Return the (X, Y) coordinate for the center point of the cell that contains the specified text.  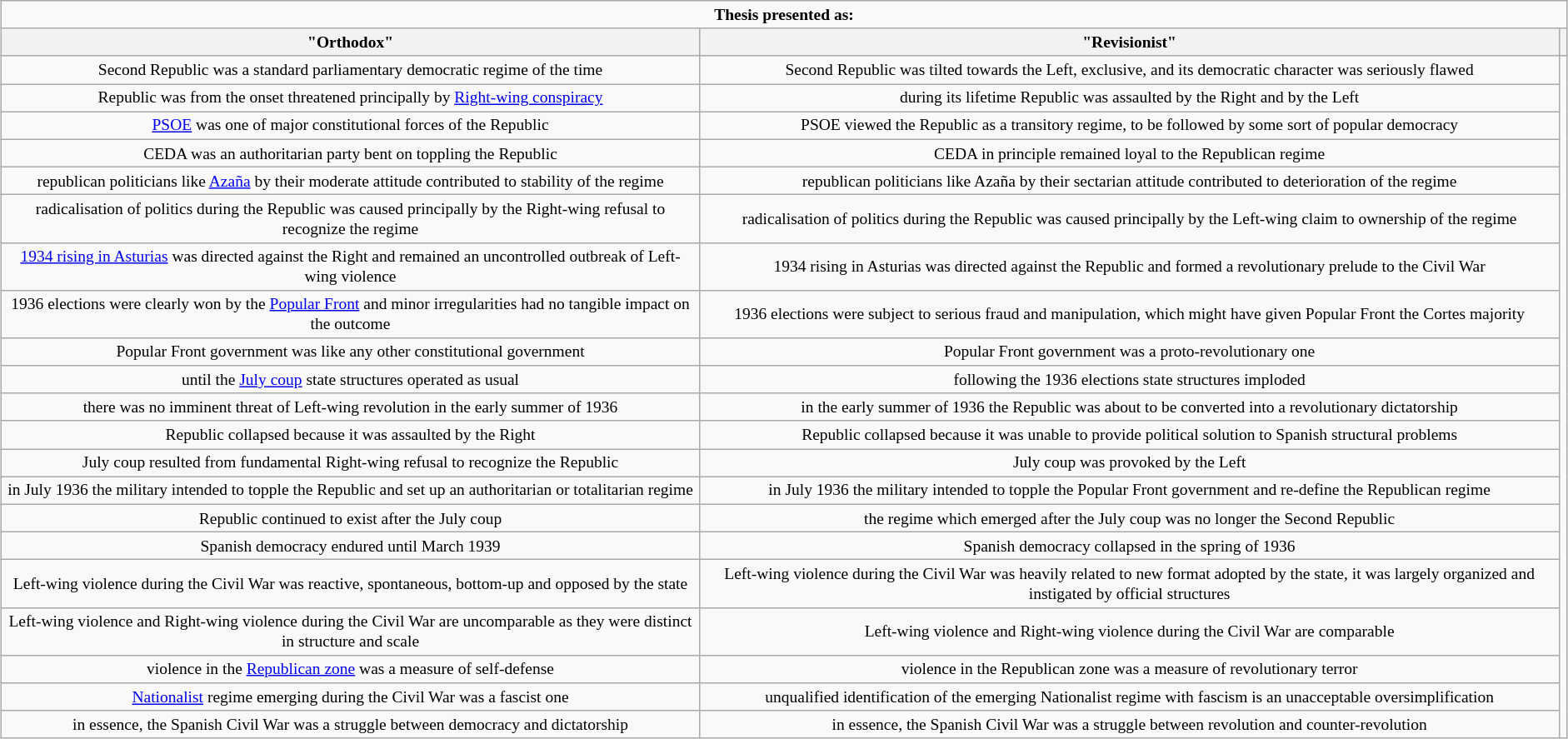
1936 elections were subject to serious fraud and manipulation, which might have given Popular Front the Cortes majority (1130, 313)
radicalisation of politics during the Republic was caused principally by the Right-wing refusal to recognize the regime (350, 218)
CEDA was an authoritarian party bent on toppling the Republic (350, 153)
Republic continued to exist after the July coup (350, 518)
CEDA in principle remained loyal to the Republican regime (1130, 153)
during its lifetime Republic was assaulted by the Right and by the Left (1130, 98)
there was no imminent threat of Left-wing revolution in the early summer of 1936 (350, 407)
in July 1936 the military intended to topple the Republic and set up an authoritarian or totalitarian regime (350, 490)
following the 1936 elections state structures imploded (1130, 380)
Left-wing violence during the Civil War was reactive, spontaneous, bottom-up and opposed by the state (350, 583)
1934 rising in Asturias was directed against the Republic and formed a revolutionary prelude to the Civil War (1130, 267)
Second Republic was a standard parliamentary democratic regime of the time (350, 70)
in essence, the Spanish Civil War was a struggle between democracy and dictatorship (350, 725)
PSOE was one of major constitutional forces of the Republic (350, 125)
unqualified identification of the emerging Nationalist regime with fascism is an unacceptable oversimplification (1130, 697)
until the July coup state structures operated as usual (350, 380)
Left-wing violence and Right-wing violence during the Civil War are comparable (1130, 632)
Republic collapsed because it was unable to provide political solution to Spanish structural problems (1130, 435)
Nationalist regime emerging during the Civil War was a fascist one (350, 697)
Spanish democracy collapsed in the spring of 1936 (1130, 547)
July coup resulted from fundamental Right-wing refusal to recognize the Republic (350, 463)
"Revisionist" (1130, 42)
the regime which emerged after the July coup was no longer the Second Republic (1130, 518)
republican politicians like Azaña by their moderate attitude contributed to stability of the regime (350, 180)
violence in the Republican zone was a measure of revolutionary terror (1130, 668)
violence in the Republican zone was a measure of self-defense (350, 668)
Republic was from the onset threatened principally by Right-wing conspiracy (350, 98)
Republic collapsed because it was assaulted by the Right (350, 435)
in the early summer of 1936 the Republic was about to be converted into a revolutionary dictatorship (1130, 407)
"Orthodox" (350, 42)
1934 rising in Asturias was directed against the Right and remained an uncontrolled outbreak of Left-wing violence (350, 267)
PSOE viewed the Republic as a transitory regime, to be followed by some sort of popular democracy (1130, 125)
Spanish democracy endured until March 1939 (350, 547)
July coup was provoked by the Left (1130, 463)
1936 elections were clearly won by the Popular Front and minor irregularities had no tangible impact on the outcome (350, 313)
Popular Front government was like any other constitutional government (350, 352)
republican politicians like Azaña by their sectarian attitude contributed to deterioration of the regime (1130, 180)
Second Republic was tilted towards the Left, exclusive, and its democratic character was seriously flawed (1130, 70)
Thesis presented as: (784, 15)
in July 1936 the military intended to topple the Popular Front government and re-define the Republican regime (1130, 490)
Left-wing violence and Right-wing violence during the Civil War are uncomparable as they were distinct in structure and scale (350, 632)
Popular Front government was a proto-revolutionary one (1130, 352)
in essence, the Spanish Civil War was a struggle between revolution and counter-revolution (1130, 725)
radicalisation of politics during the Republic was caused principally by the Left-wing claim to ownership of the regime (1130, 218)
